Identify which cell holds the provided text, then report its [x, y] central coordinate. 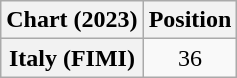
Chart (2023) [72, 20]
Position [190, 20]
36 [190, 58]
Italy (FIMI) [72, 58]
